Search for the cell housing the specified text and yield its (X, Y) center coordinate. 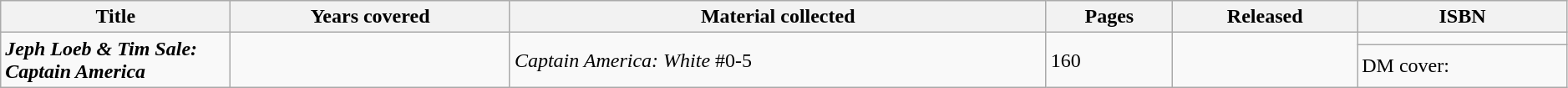
DM cover: (1463, 65)
Jeph Loeb & Tim Sale: Captain America (115, 60)
Captain America: White #0-5 (778, 60)
160 (1109, 60)
Material collected (778, 17)
Released (1265, 17)
Pages (1109, 17)
Title (115, 17)
ISBN (1463, 17)
Years covered (371, 17)
